Pinpoint the cell where the given text exists, returning its [x, y] midpoint coordinate. 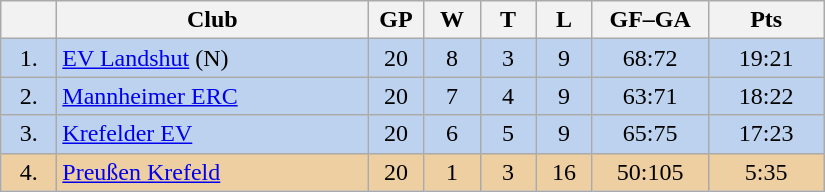
W [452, 20]
18:22 [766, 96]
68:72 [650, 58]
4 [508, 96]
5 [508, 134]
Preußen Krefeld [212, 172]
17:23 [766, 134]
1 [452, 172]
50:105 [650, 172]
EV Landshut (N) [212, 58]
4. [29, 172]
Pts [766, 20]
Mannheimer ERC [212, 96]
5:35 [766, 172]
65:75 [650, 134]
19:21 [766, 58]
16 [564, 172]
GF–GA [650, 20]
Club [212, 20]
6 [452, 134]
T [508, 20]
8 [452, 58]
7 [452, 96]
63:71 [650, 96]
Krefelder EV [212, 134]
1. [29, 58]
2. [29, 96]
3. [29, 134]
GP [396, 20]
L [564, 20]
